Return (x, y) of the center of cell containing provided text 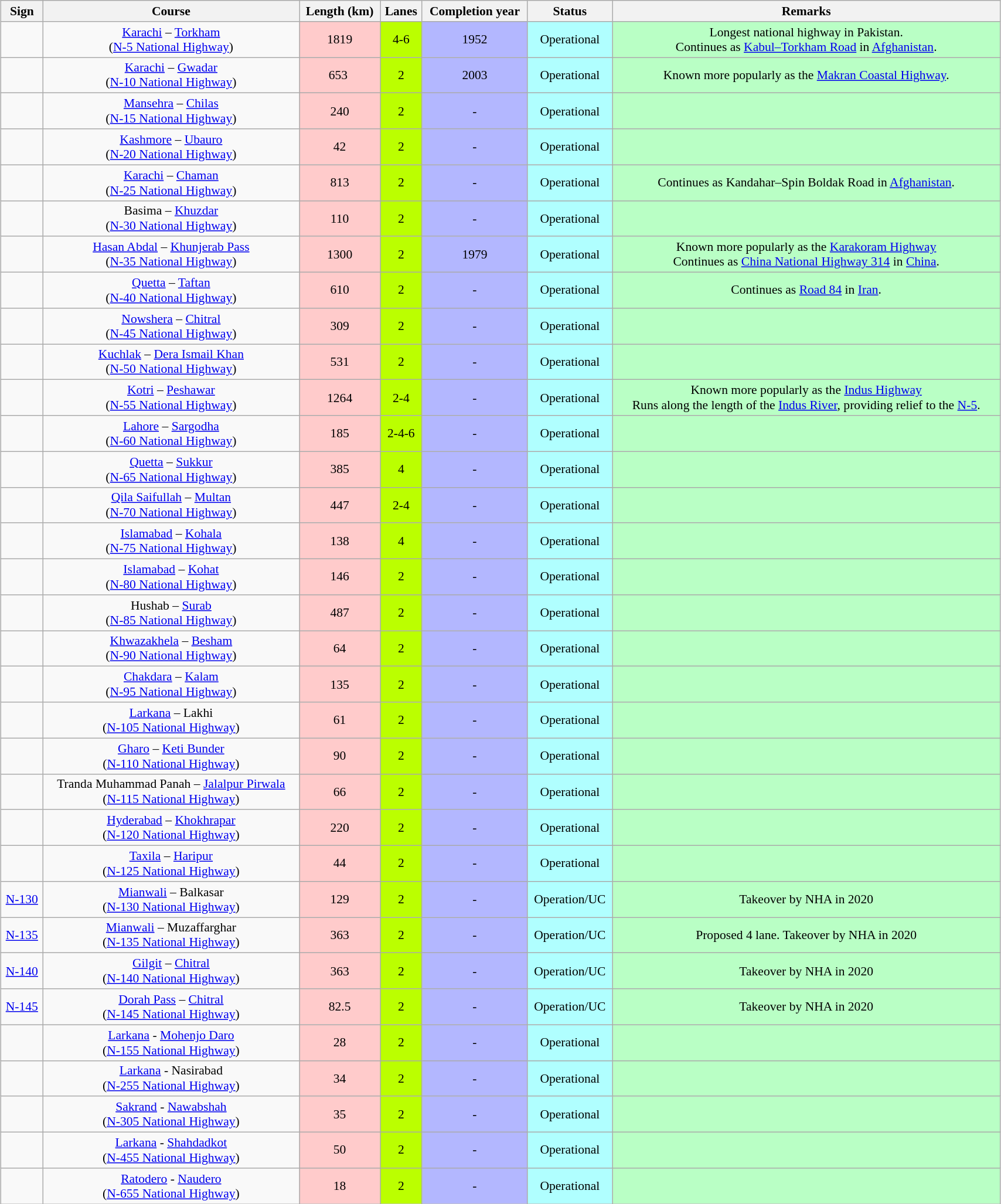
Status (570, 11)
66 (340, 791)
61 (340, 720)
Karachi – Chaman(N-25 National Highway) (171, 183)
Kashmore – Ubauro(N-20 National Highway) (171, 147)
Hasan Abdal – Khunjerab Pass(N-35 National Highway) (171, 254)
Larkana - Shahdadkot(N-455 National Highway) (171, 1150)
N-135 (22, 934)
Known more popularly as the Makran Coastal Highway. (806, 75)
Sign (22, 11)
Completion year (475, 11)
Longest national highway in Pakistan.Continues as Kabul–Torkham Road in Afghanistan. (806, 39)
Length (km) (340, 11)
135 (340, 685)
138 (340, 540)
44 (340, 863)
220 (340, 828)
50 (340, 1150)
90 (340, 756)
Larkana – Lakhi(N-105 National Highway) (171, 720)
813 (340, 183)
2003 (475, 75)
Larkana - Mohenjo Daro(N-155 National Highway) (171, 1042)
Hyderabad – Khokhrapar(N-120 National Highway) (171, 828)
Qila Saifullah – Multan(N-70 National Highway) (171, 505)
Mianwali – Balkasar(N-130 National Highway) (171, 899)
Mianwali – Muzaffarghar(N-135 National Highway) (171, 934)
Tranda Muhammad Panah – Jalalpur Pirwala(N-115 National Highway) (171, 791)
Gharo – Keti Bunder(N-110 National Highway) (171, 756)
Islamabad – Kohat(N-80 National Highway) (171, 577)
Kuchlak – Dera Ismail Khan(N-50 National Highway) (171, 361)
487 (340, 612)
Islamabad – Kohala(N-75 National Highway) (171, 540)
385 (340, 469)
110 (340, 218)
Remarks (806, 11)
18 (340, 1185)
34 (340, 1079)
1819 (340, 39)
Quetta – Taftan(N-40 National Highway) (171, 290)
Taxila – Haripur(N-125 National Highway) (171, 863)
N-140 (22, 971)
1979 (475, 254)
240 (340, 111)
Dorah Pass – Chitral(N-145 National Highway) (171, 1007)
N-130 (22, 899)
Khwazakhela – Besham(N-90 National Highway) (171, 648)
653 (340, 75)
309 (340, 326)
Known more popularly as the Indus HighwayRuns along the length of the Indus River, providing relief to the N-5. (806, 397)
Gilgit – Chitral(N-140 National Highway) (171, 971)
64 (340, 648)
1952 (475, 39)
Proposed 4 lane. Takeover by NHA in 2020 (806, 934)
Karachi – Torkham(N-5 National Highway) (171, 39)
185 (340, 434)
Quetta – Sukkur(N-65 National Highway) (171, 469)
Lahore – Sargodha(N-60 National Highway) (171, 434)
Continues as Road 84 in Iran. (806, 290)
Nowshera – Chitral(N-45 National Highway) (171, 326)
35 (340, 1114)
42 (340, 147)
2-4-6 (401, 434)
Lanes (401, 11)
Mansehra – Chilas(N-15 National Highway) (171, 111)
129 (340, 899)
82.5 (340, 1007)
Karachi – Gwadar(N-10 National Highway) (171, 75)
Kotri – Peshawar(N-55 National Highway) (171, 397)
1300 (340, 254)
1264 (340, 397)
Course (171, 11)
Ratodero - Naudero(N-655 National Highway) (171, 1185)
Sakrand - Nawabshah(N-305 National Highway) (171, 1114)
Hushab – Surab(N-85 National Highway) (171, 612)
Larkana - Nasirabad(N-255 National Highway) (171, 1079)
Known more popularly as the Karakoram HighwayContinues as China National Highway 314 in China. (806, 254)
Basima – Khuzdar(N-30 National Highway) (171, 218)
447 (340, 505)
610 (340, 290)
N-145 (22, 1007)
531 (340, 361)
Continues as Kandahar–Spin Boldak Road in Afghanistan. (806, 183)
4-6 (401, 39)
28 (340, 1042)
146 (340, 577)
Chakdara – Kalam(N-95 National Highway) (171, 685)
